Find where the given text appears and provide that cell's center as [X, Y] coordinate. 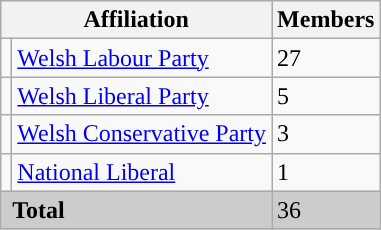
Members [326, 20]
Welsh Conservative Party [142, 134]
3 [326, 134]
Welsh Labour Party [142, 58]
36 [326, 210]
Welsh Liberal Party [142, 96]
Affiliation [136, 20]
1 [326, 172]
National Liberal [142, 172]
27 [326, 58]
5 [326, 96]
Total [136, 210]
